Determine the [X, Y] coordinate at the center of the cell enclosing the given text.  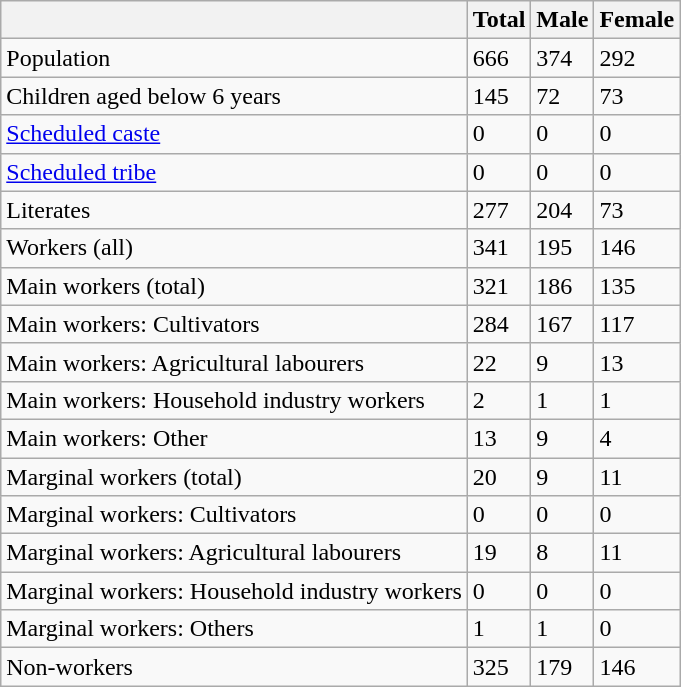
374 [562, 58]
Marginal workers: Cultivators [234, 515]
195 [562, 248]
72 [562, 96]
Literates [234, 210]
Main workers: Agricultural labourers [234, 362]
117 [637, 324]
179 [562, 667]
Total [499, 20]
22 [499, 362]
Scheduled caste [234, 134]
145 [499, 96]
Children aged below 6 years [234, 96]
Marginal workers: Household industry workers [234, 591]
186 [562, 286]
666 [499, 58]
Main workers: Cultivators [234, 324]
277 [499, 210]
20 [499, 477]
292 [637, 58]
Female [637, 20]
4 [637, 438]
Non-workers [234, 667]
135 [637, 286]
284 [499, 324]
Main workers (total) [234, 286]
341 [499, 248]
8 [562, 553]
167 [562, 324]
321 [499, 286]
2 [499, 400]
204 [562, 210]
Population [234, 58]
Marginal workers (total) [234, 477]
Marginal workers: Others [234, 629]
Male [562, 20]
Main workers: Other [234, 438]
325 [499, 667]
Scheduled tribe [234, 172]
Workers (all) [234, 248]
Main workers: Household industry workers [234, 400]
19 [499, 553]
Marginal workers: Agricultural labourers [234, 553]
